Determine the (X, Y) coordinate at the center of the cell enclosing the given text.  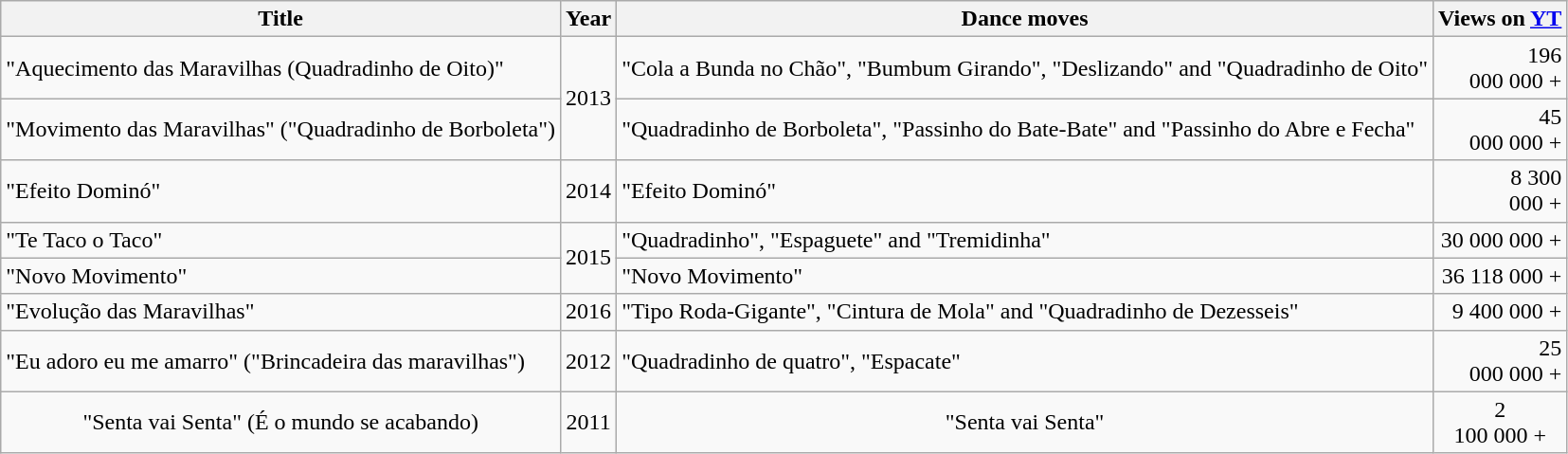
9 400 000 + (1501, 312)
30 000 000 + (1501, 240)
"Evolução das Maravilhas" (280, 312)
2013 (589, 99)
2100 000 + (1501, 423)
"Te Taco o Taco" (280, 240)
2011 (589, 423)
"Senta vai Senta" (1025, 423)
Title (280, 19)
2016 (589, 312)
45000 000 + (1501, 129)
"Quadradinho de Borboleta", "Passinho do Bate-Bate" and "Passinho do Abre e Fecha" (1025, 129)
"Quadradinho de quatro", "Espacate" (1025, 360)
2012 (589, 360)
2015 (589, 258)
8 300000 + (1501, 191)
"Movimento das Maravilhas" ("Quadradinho de Borboleta") (280, 129)
"Cola a Bunda no Chão", "Bumbum Girando", "Deslizando" and "Quadradinho de Oito" (1025, 68)
"Tipo Roda-Gigante", "Cintura de Mola" and "Quadradinho de Dezesseis" (1025, 312)
Views on YT (1501, 19)
Dance moves (1025, 19)
Year (589, 19)
"Senta vai Senta" (É o mundo se acabando) (280, 423)
2014 (589, 191)
196000 000 + (1501, 68)
36 118 000 + (1501, 276)
"Eu adoro eu me amarro" ("Brincadeira das maravilhas") (280, 360)
"Quadradinho", "Espaguete" and "Tremidinha" (1025, 240)
"Aquecimento das Maravilhas (Quadradinho de Oito)" (280, 68)
25000 000 + (1501, 360)
